Return the (x, y) coordinate for the center point of the cell that contains the specified text.  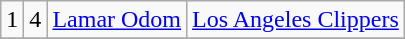
1 (12, 20)
4 (36, 20)
Los Angeles Clippers (296, 20)
Lamar Odom (117, 20)
